Extract the [X, Y] coordinate from the center of the cell holding the provided text.  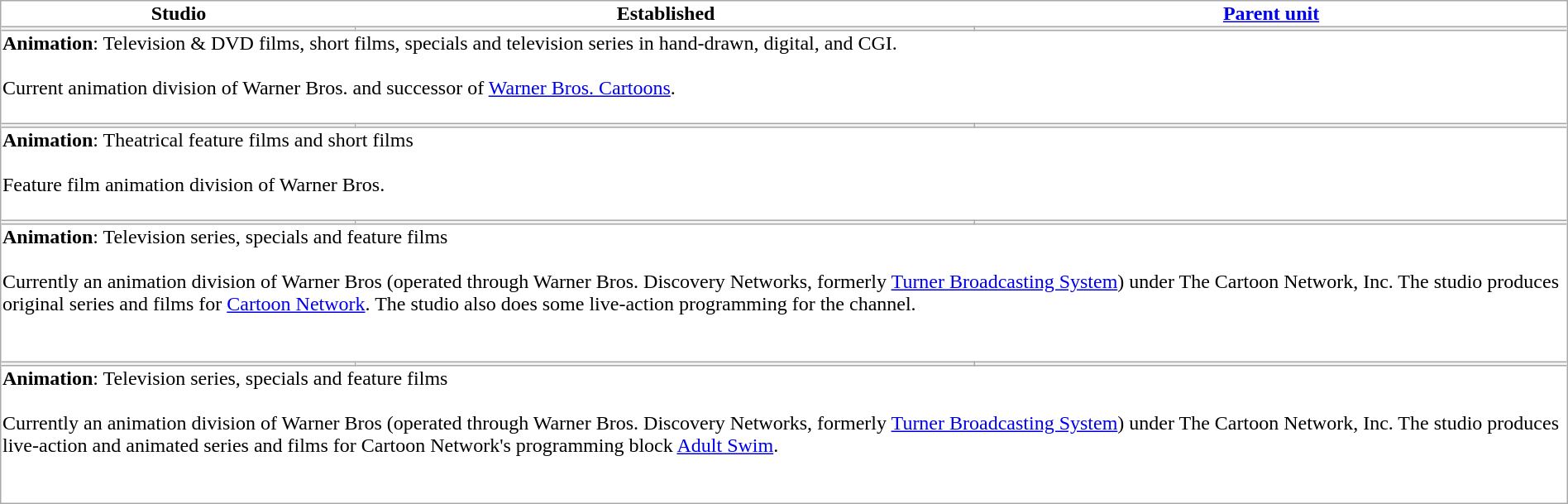
Established [667, 14]
Studio [179, 14]
Parent unit [1272, 14]
Animation: Theatrical feature films and short filmsFeature film animation division of Warner Bros. [784, 174]
